Provide the (X, Y) coordinate of the cell's center where the given text is located.  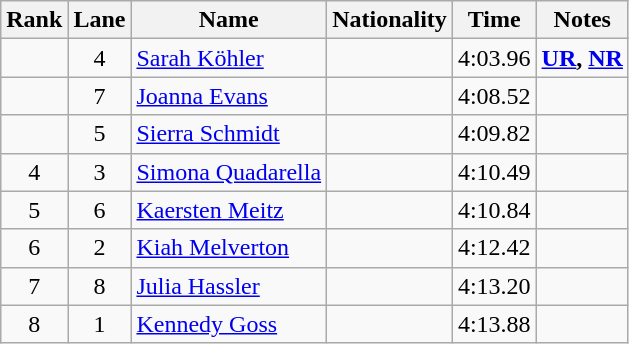
4:10.49 (494, 172)
Name (229, 20)
Notes (582, 20)
Time (494, 20)
4:08.52 (494, 96)
UR, NR (582, 58)
4:03.96 (494, 58)
Rank (34, 20)
Julia Hassler (229, 286)
Nationality (390, 20)
Kiah Melverton (229, 248)
Simona Quadarella (229, 172)
Sierra Schmidt (229, 134)
Joanna Evans (229, 96)
4:09.82 (494, 134)
4:12.42 (494, 248)
1 (100, 324)
4:10.84 (494, 210)
3 (100, 172)
2 (100, 248)
Kaersten Meitz (229, 210)
4:13.20 (494, 286)
Sarah Köhler (229, 58)
Kennedy Goss (229, 324)
Lane (100, 20)
4:13.88 (494, 324)
